Detect which cell encompasses the target text, then output its [x, y] center coordinate. 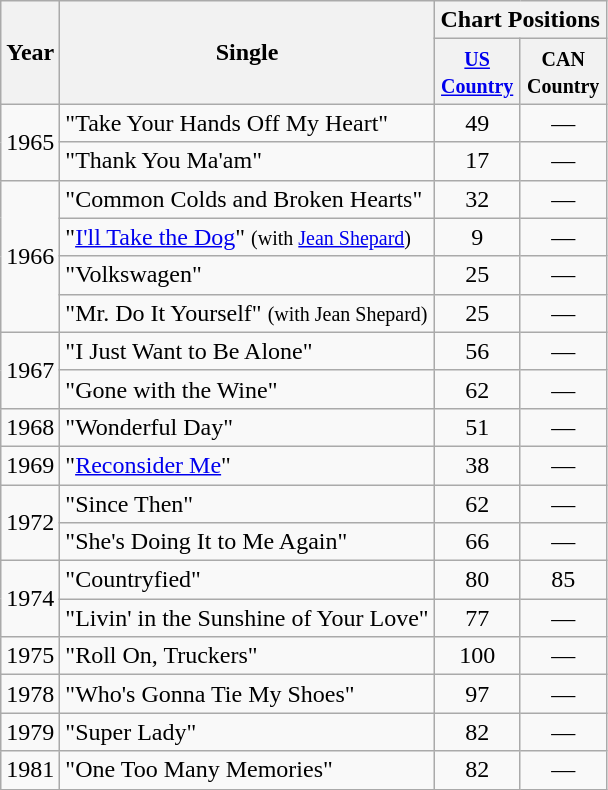
"Common Colds and Broken Hearts" [247, 199]
85 [563, 580]
80 [477, 580]
1966 [30, 256]
9 [477, 237]
"Super Lady" [247, 732]
1968 [30, 427]
1972 [30, 522]
"One Too Many Memories" [247, 770]
1975 [30, 656]
66 [477, 542]
"Roll On, Truckers" [247, 656]
77 [477, 618]
1969 [30, 465]
Chart Positions [520, 20]
"Gone with the Wine" [247, 389]
"Thank You Ma'am" [247, 161]
"Countryfied" [247, 580]
US Country [477, 72]
"Livin' in the Sunshine of Your Love" [247, 618]
"Mr. Do It Yourself" (with Jean Shepard) [247, 313]
56 [477, 351]
32 [477, 199]
CAN Country [563, 72]
97 [477, 694]
"Wonderful Day" [247, 427]
Single [247, 52]
1981 [30, 770]
"I'll Take the Dog" (with Jean Shepard) [247, 237]
Year [30, 52]
17 [477, 161]
1967 [30, 370]
1979 [30, 732]
"She's Doing It to Me Again" [247, 542]
"Volkswagen" [247, 275]
"Since Then" [247, 503]
"I Just Want to Be Alone" [247, 351]
"Take Your Hands Off My Heart" [247, 123]
1965 [30, 142]
51 [477, 427]
1974 [30, 599]
"Reconsider Me" [247, 465]
"Who's Gonna Tie My Shoes" [247, 694]
38 [477, 465]
100 [477, 656]
1978 [30, 694]
49 [477, 123]
